Locate the cell with the specified text and output its [X, Y] center coordinate. 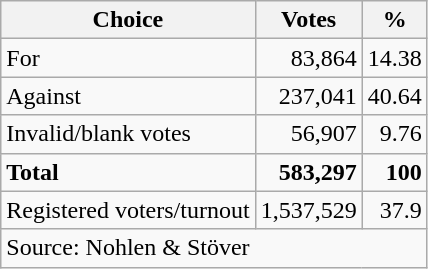
Choice [128, 20]
For [128, 58]
83,864 [308, 58]
37.9 [394, 210]
Invalid/blank votes [128, 134]
Votes [308, 20]
% [394, 20]
9.76 [394, 134]
56,907 [308, 134]
14.38 [394, 58]
Against [128, 96]
Total [128, 172]
583,297 [308, 172]
Source: Nohlen & Stöver [214, 248]
100 [394, 172]
Registered voters/turnout [128, 210]
237,041 [308, 96]
40.64 [394, 96]
1,537,529 [308, 210]
